Detect which cell encompasses the target text, then output its (x, y) center coordinate. 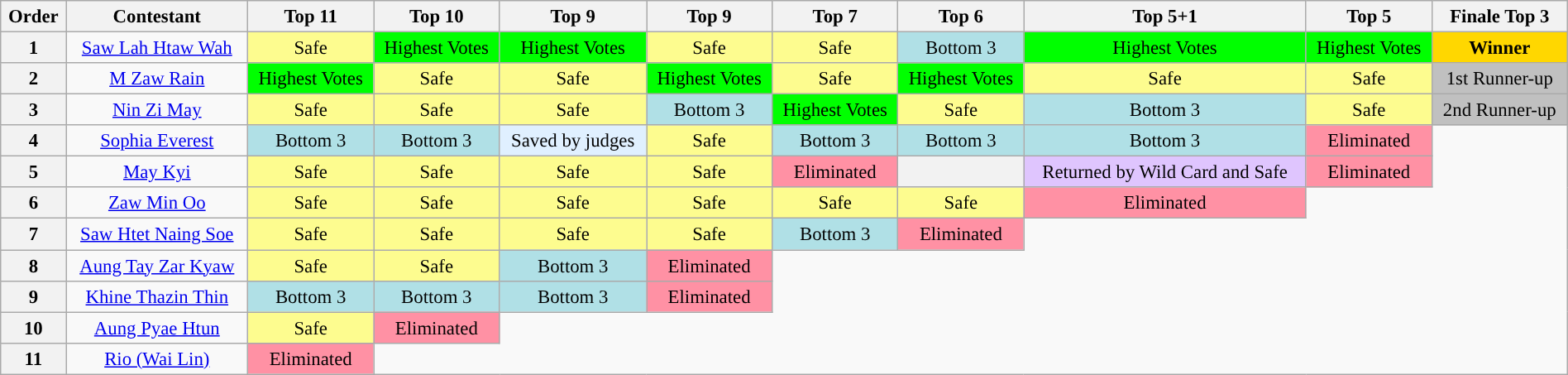
Top 5 (1369, 17)
1st Runner-up (1499, 79)
Aung Pyae Htun (157, 328)
6 (33, 203)
Winner (1499, 48)
2nd Runner-up (1499, 110)
2 (33, 79)
Order (33, 17)
Saw Htet Naing Soe (157, 234)
5 (33, 172)
Top 7 (835, 17)
Zaw Min Oo (157, 203)
Top 5+1 (1164, 17)
8 (33, 266)
9 (33, 296)
Aung Tay Zar Kyaw (157, 266)
Rio (Wai Lin) (157, 358)
Finale Top 3 (1499, 17)
Top 11 (311, 17)
Saved by judges (573, 141)
Sophia Everest (157, 141)
Nin Zi May (157, 110)
3 (33, 110)
Contestant (157, 17)
Top 6 (961, 17)
4 (33, 141)
1 (33, 48)
M Zaw Rain (157, 79)
Saw Lah Htaw Wah (157, 48)
Top 10 (437, 17)
10 (33, 328)
Returned by Wild Card and Safe (1164, 172)
May Kyi (157, 172)
7 (33, 234)
11 (33, 358)
Khine Thazin Thin (157, 296)
